Find where the given text appears and provide that cell's center as [x, y] coordinate. 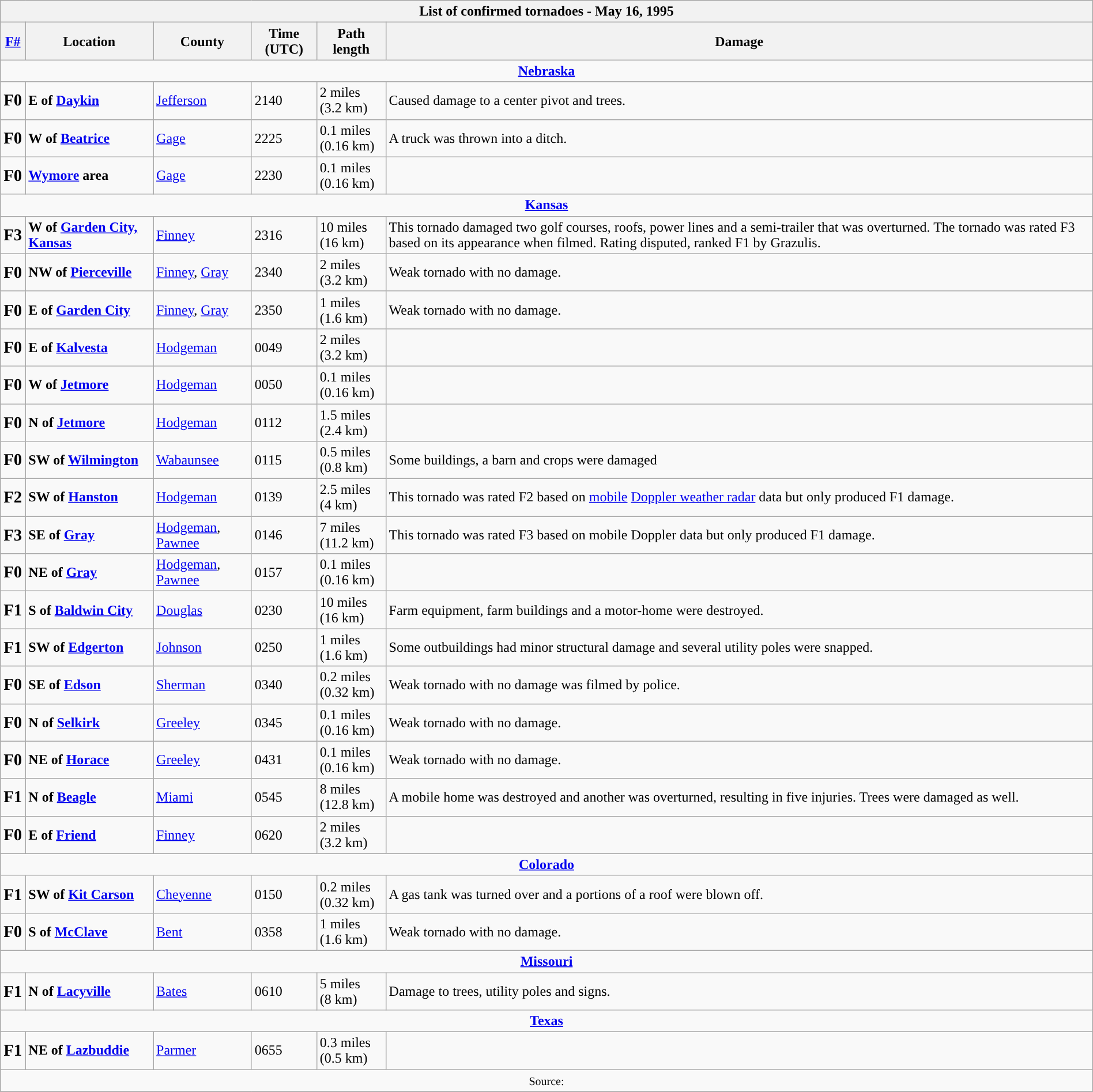
0146 [284, 535]
A gas tank was turned over and a portions of a roof were blown off. [739, 894]
0620 [284, 834]
Missouri [546, 961]
Johnson [203, 648]
Caused damage to a center pivot and trees. [739, 100]
0157 [284, 573]
Damage to trees, utility poles and signs. [739, 991]
Texas [546, 1021]
0.3 miles (0.5 km) [351, 1051]
2.5 miles (4 km) [351, 498]
0250 [284, 648]
0545 [284, 798]
S of Baldwin City [89, 610]
0049 [284, 347]
NE of Horace [89, 760]
N of Lacyville [89, 991]
E of Kalvesta [89, 347]
W of Garden City, Kansas [89, 235]
N of Jetmore [89, 422]
Wabaunsee [203, 460]
SE of Edson [89, 685]
1.5 miles (2.4 km) [351, 422]
0230 [284, 610]
0655 [284, 1051]
2316 [284, 235]
0345 [284, 723]
F2 [13, 498]
0139 [284, 498]
0610 [284, 991]
8 miles (12.8 km) [351, 798]
0431 [284, 760]
NW of Pierceville [89, 272]
A mobile home was destroyed and another was overturned, resulting in five injuries. Trees were damaged as well. [739, 798]
0.5 miles (0.8 km) [351, 460]
E of Friend [89, 834]
Colorado [546, 864]
This tornado was rated F2 based on mobile Doppler weather radar data but only produced F1 damage. [739, 498]
W of Jetmore [89, 385]
F# [13, 41]
SW of Wilmington [89, 460]
7 miles (11.2 km) [351, 535]
2340 [284, 272]
Weak tornado with no damage was filmed by police. [739, 685]
Bent [203, 931]
Time (UTC) [284, 41]
2140 [284, 100]
List of confirmed tornadoes - May 16, 1995 [546, 12]
Source: [546, 1080]
NE of Lazbuddie [89, 1051]
N of Selkirk [89, 723]
SW of Hanston [89, 498]
Some outbuildings had minor structural damage and several utility poles were snapped. [739, 648]
Nebraska [546, 71]
0358 [284, 931]
0150 [284, 894]
S of McClave [89, 931]
Jefferson [203, 100]
Some buildings, a barn and crops were damaged [739, 460]
Damage [739, 41]
2225 [284, 138]
Location [89, 41]
2230 [284, 175]
Wymore area [89, 175]
Sherman [203, 685]
0112 [284, 422]
0050 [284, 385]
A truck was thrown into a ditch. [739, 138]
Bates [203, 991]
County [203, 41]
SW of Kit Carson [89, 894]
SE of Gray [89, 535]
E of Garden City [89, 310]
0115 [284, 460]
2350 [284, 310]
This tornado was rated F3 based on mobile Doppler data but only produced F1 damage. [739, 535]
N of Beagle [89, 798]
0340 [284, 685]
Miami [203, 798]
Path length [351, 41]
Parmer [203, 1051]
Douglas [203, 610]
W of Beatrice [89, 138]
Kansas [546, 205]
SW of Edgerton [89, 648]
5 miles (8 km) [351, 991]
Cheyenne [203, 894]
E of Daykin [89, 100]
NE of Gray [89, 573]
Farm equipment, farm buildings and a motor-home were destroyed. [739, 610]
